Provide the (X, Y) coordinate of the cell's center where the given text is located.  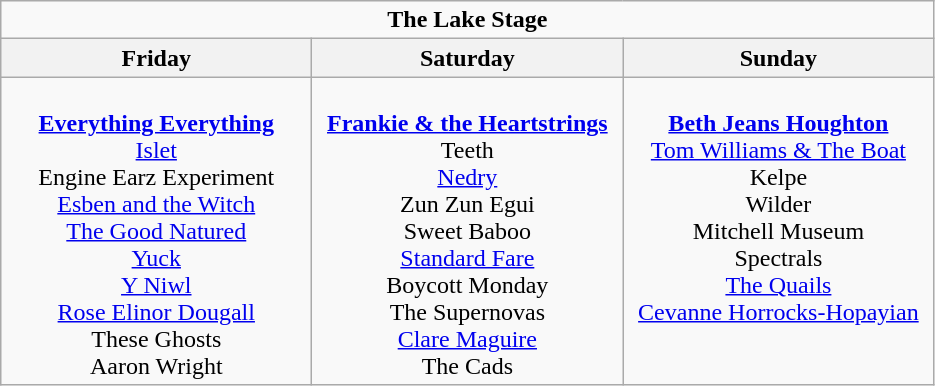
Sunday (778, 58)
The Lake Stage (468, 20)
Saturday (468, 58)
Frankie & the Heartstrings Teeth Nedry Zun Zun Egui Sweet Baboo Standard Fare Boycott Monday The Supernovas Clare Maguire The Cads (468, 231)
Everything Everything Islet Engine Earz Experiment Esben and the Witch The Good Natured Yuck Y Niwl Rose Elinor Dougall These Ghosts Aaron Wright (156, 231)
Friday (156, 58)
Beth Jeans Houghton Tom Williams & The Boat Kelpe Wilder Mitchell Museum Spectrals The Quails Cevanne Horrocks-Hopayian (778, 231)
